Output the [x, y] coordinate of the center of the cell containing the given text.  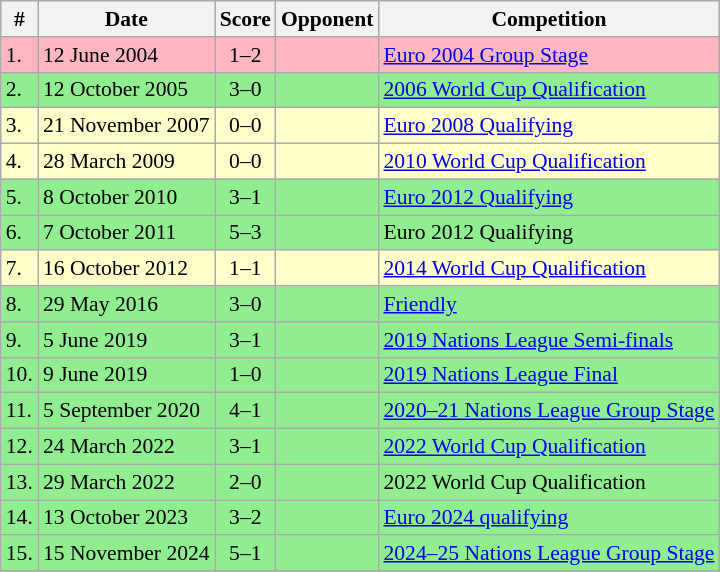
21 November 2007 [126, 126]
10. [20, 375]
Euro 2004 Group Stage [548, 55]
1–0 [246, 375]
7 October 2011 [126, 233]
5 June 2019 [126, 340]
13. [20, 482]
24 March 2022 [126, 447]
2020–21 Nations League Group Stage [548, 411]
Score [246, 19]
15. [20, 554]
2010 World Cup Qualification [548, 162]
2. [20, 90]
Friendly [548, 304]
12 June 2004 [126, 55]
Euro 2008 Qualifying [548, 126]
4. [20, 162]
3. [20, 126]
4–1 [246, 411]
28 March 2009 [126, 162]
Competition [548, 19]
3–2 [246, 518]
7. [20, 269]
8 October 2010 [126, 197]
11. [20, 411]
13 October 2023 [126, 518]
Date [126, 19]
Euro 2024 qualifying [548, 518]
9. [20, 340]
6. [20, 233]
12 October 2005 [126, 90]
2019 Nations League Semi-finals [548, 340]
16 October 2012 [126, 269]
29 March 2022 [126, 482]
2024–25 Nations League Group Stage [548, 554]
2006 World Cup Qualification [548, 90]
15 November 2024 [126, 554]
1–2 [246, 55]
5–3 [246, 233]
2–0 [246, 482]
12. [20, 447]
5–1 [246, 554]
14. [20, 518]
2014 World Cup Qualification [548, 269]
9 June 2019 [126, 375]
Opponent [328, 19]
29 May 2016 [126, 304]
8. [20, 304]
# [20, 19]
5 September 2020 [126, 411]
5. [20, 197]
1. [20, 55]
2019 Nations League Final [548, 375]
1–1 [246, 269]
